Scan for the cell matching the given text and deliver its [X, Y] coordinate at center. 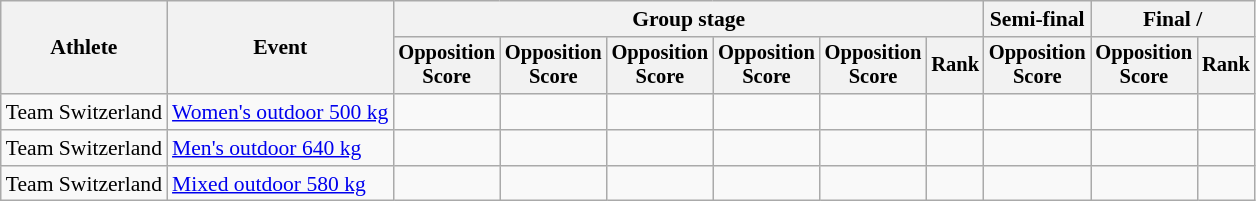
Men's outdoor 640 kg [280, 148]
Athlete [84, 48]
Women's outdoor 500 kg [280, 112]
Final / [1172, 19]
Semi-final [1038, 19]
Group stage [688, 19]
Event [280, 48]
